Return the (x, y) coordinate for the center point of the cell that contains the specified text.  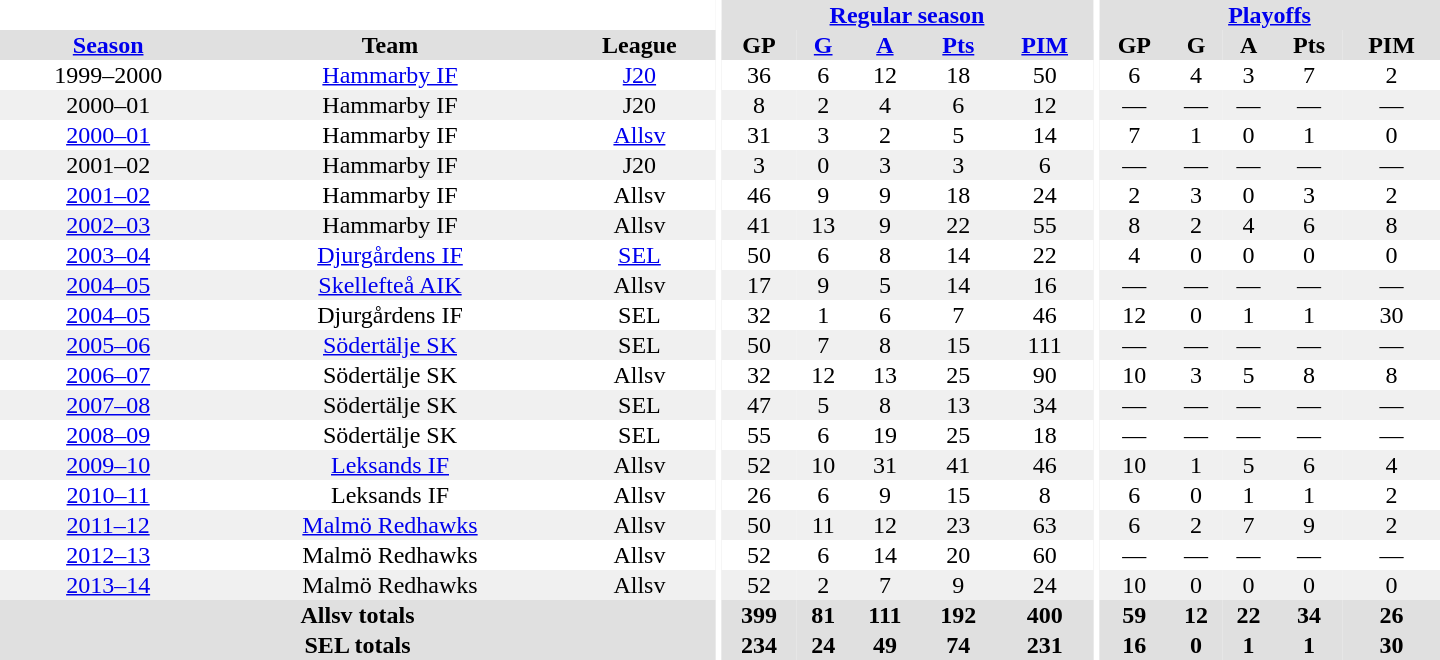
Allsv totals (358, 615)
2003–04 (108, 255)
63 (1044, 525)
400 (1044, 615)
47 (759, 405)
20 (958, 555)
2010–11 (108, 495)
2011–12 (108, 525)
59 (1134, 615)
192 (958, 615)
23 (958, 525)
SEL totals (358, 645)
399 (759, 615)
2002–03 (108, 225)
49 (884, 645)
2013–14 (108, 585)
Team (390, 45)
81 (824, 615)
2006–07 (108, 375)
League (640, 45)
Playoffs (1270, 15)
90 (1044, 375)
231 (1044, 645)
19 (884, 435)
36 (759, 75)
74 (958, 645)
2008–09 (108, 435)
Skellefteå AIK (390, 285)
2012–13 (108, 555)
17 (759, 285)
60 (1044, 555)
1999–2000 (108, 75)
11 (824, 525)
2005–06 (108, 345)
234 (759, 645)
2007–08 (108, 405)
Regular season (907, 15)
Season (108, 45)
2009–10 (108, 465)
